Find where the given text appears and provide that cell's center as [X, Y] coordinate. 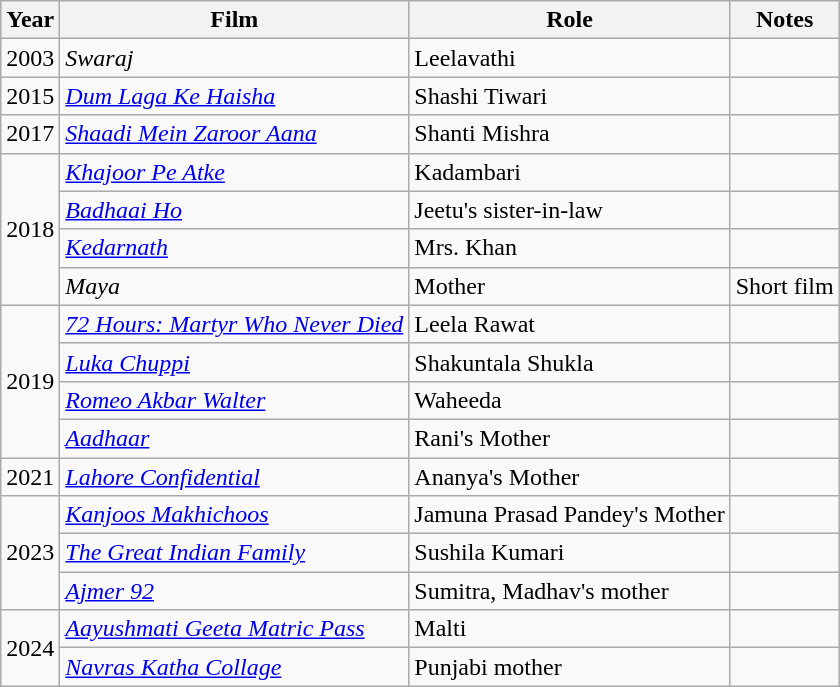
Rani's Mother [570, 438]
Kedarnath [234, 248]
2019 [30, 381]
Sushila Kumari [570, 553]
The Great Indian Family [234, 553]
Romeo Akbar Walter [234, 400]
2024 [30, 648]
Maya [234, 286]
Khajoor Pe Atke [234, 172]
72 Hours: Martyr Who Never Died [234, 324]
Role [570, 20]
Jamuna Prasad Pandey's Mother [570, 515]
Notes [784, 20]
Punjabi mother [570, 667]
Sumitra, Madhav's mother [570, 591]
Shakuntala Shukla [570, 362]
Badhaai Ho [234, 210]
Ajmer 92 [234, 591]
Navras Katha Collage [234, 667]
Waheeda [570, 400]
Shaadi Mein Zaroor Aana [234, 134]
2023 [30, 553]
Ananya's Mother [570, 477]
Aayushmati Geeta Matric Pass [234, 629]
Shanti Mishra [570, 134]
Leelavathi [570, 58]
2015 [30, 96]
Short film [784, 286]
Year [30, 20]
Kadambari [570, 172]
Swaraj [234, 58]
Malti [570, 629]
Luka Chuppi [234, 362]
Lahore Confidential [234, 477]
2021 [30, 477]
Aadhaar [234, 438]
Dum Laga Ke Haisha [234, 96]
Leela Rawat [570, 324]
2017 [30, 134]
Mother [570, 286]
Shashi Tiwari [570, 96]
2003 [30, 58]
Film [234, 20]
Mrs. Khan [570, 248]
Kanjoos Makhichoos [234, 515]
2018 [30, 229]
Jeetu's sister-in-law [570, 210]
